Determine the (X, Y) coordinate at the center of the cell enclosing the given text.  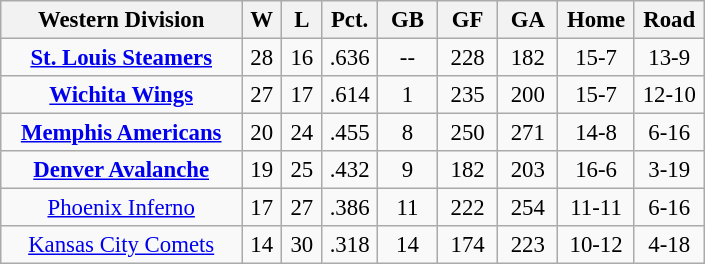
20 (262, 133)
.386 (350, 208)
30 (302, 245)
St. Louis Steamers (122, 58)
.636 (350, 58)
Wichita Wings (122, 95)
Western Division (122, 20)
19 (262, 170)
24 (302, 133)
-- (407, 58)
28 (262, 58)
.455 (350, 133)
11 (407, 208)
1 (407, 95)
.614 (350, 95)
228 (468, 58)
3-19 (669, 170)
10-12 (596, 245)
GA (528, 20)
250 (468, 133)
271 (528, 133)
11-11 (596, 208)
13-9 (669, 58)
222 (468, 208)
Kansas City Comets (122, 245)
223 (528, 245)
.432 (350, 170)
235 (468, 95)
203 (528, 170)
Phoenix Inferno (122, 208)
174 (468, 245)
L (302, 20)
Home (596, 20)
.318 (350, 245)
8 (407, 133)
16 (302, 58)
GF (468, 20)
16-6 (596, 170)
12-10 (669, 95)
14-8 (596, 133)
Road (669, 20)
W (262, 20)
200 (528, 95)
GB (407, 20)
254 (528, 208)
4-18 (669, 245)
Pct. (350, 20)
Memphis Americans (122, 133)
9 (407, 170)
Denver Avalanche (122, 170)
25 (302, 170)
